Capture the cell that displays the provided text and extract its (X, Y) central coordinate. 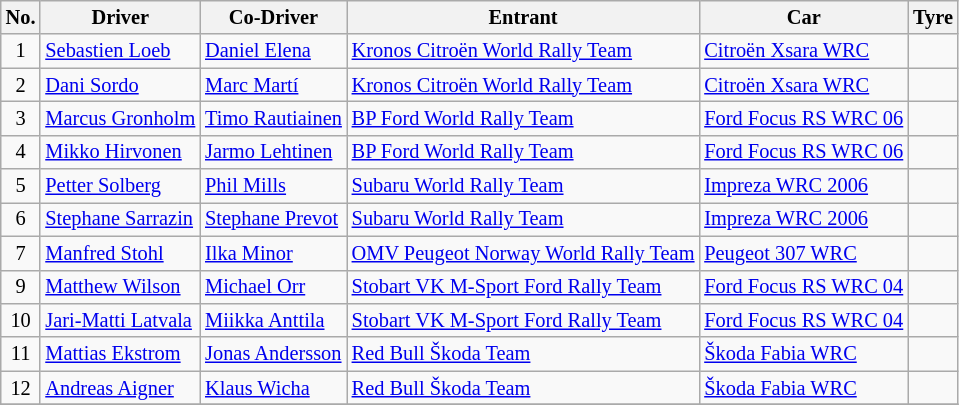
Mikko Hirvonen (120, 152)
Car (804, 17)
Sebastien Loeb (120, 51)
Michael Orr (274, 287)
Miikka Anttila (274, 320)
OMV Peugeot Norway World Rally Team (524, 253)
Timo Rautiainen (274, 118)
6 (21, 219)
Peugeot 307 WRC (804, 253)
Co-Driver (274, 17)
11 (21, 354)
Stephane Prevot (274, 219)
No. (21, 17)
5 (21, 186)
Daniel Elena (274, 51)
Petter Solberg (120, 186)
Tyre (933, 17)
Jari-Matti Latvala (120, 320)
7 (21, 253)
Ilka Minor (274, 253)
Andreas Aigner (120, 388)
Jonas Andersson (274, 354)
Manfred Stohl (120, 253)
Marc Martí (274, 85)
Dani Sordo (120, 85)
Marcus Gronholm (120, 118)
Mattias Ekstrom (120, 354)
10 (21, 320)
Phil Mills (274, 186)
2 (21, 85)
Entrant (524, 17)
3 (21, 118)
4 (21, 152)
12 (21, 388)
Stephane Sarrazin (120, 219)
Jarmo Lehtinen (274, 152)
9 (21, 287)
Driver (120, 17)
1 (21, 51)
Klaus Wicha (274, 388)
Matthew Wilson (120, 287)
